From the cell containing the given text, extract its center point as [x, y] coordinate. 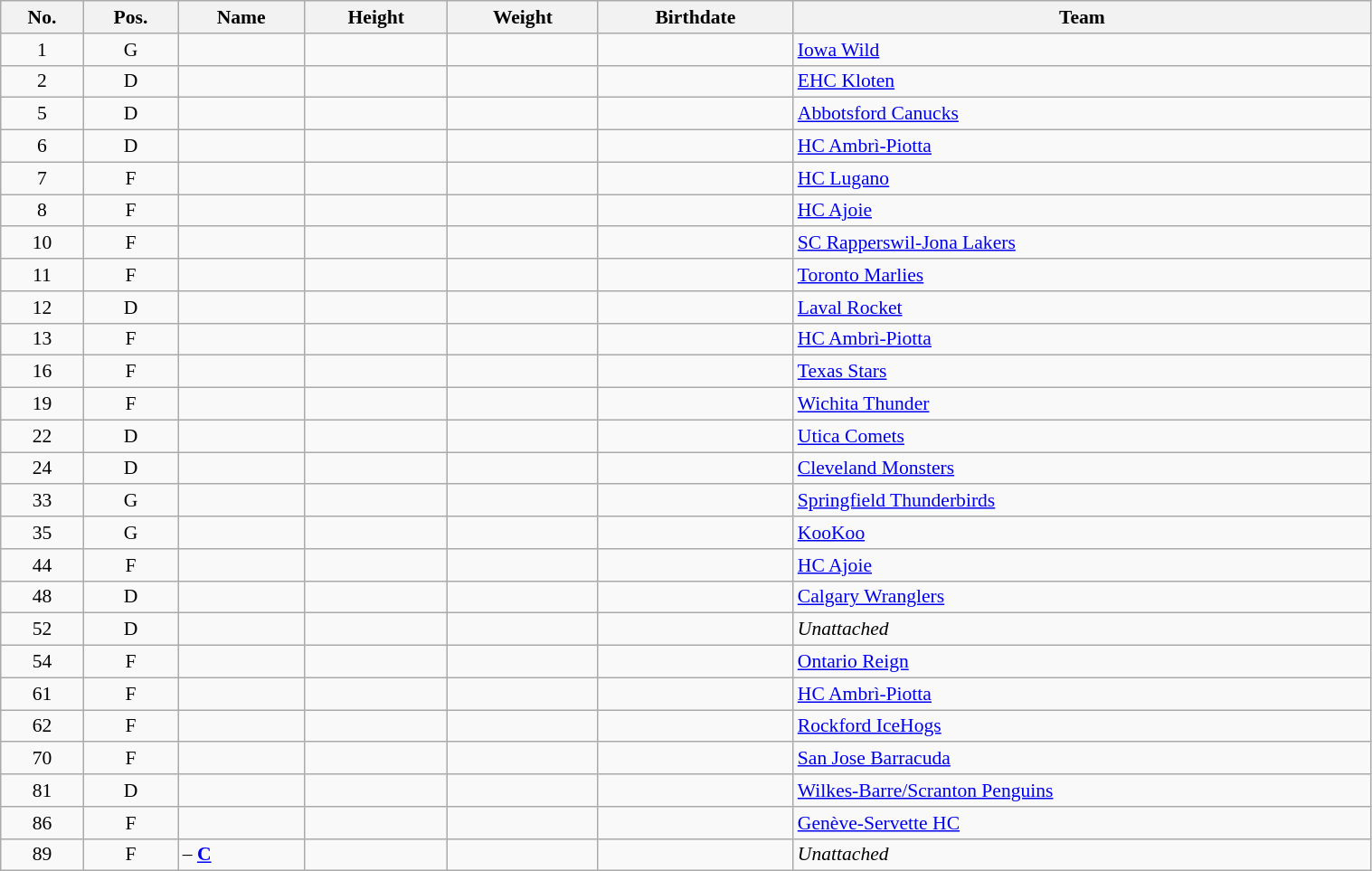
11 [42, 275]
7 [42, 178]
62 [42, 726]
Pos. [130, 17]
Springfield Thunderbirds [1082, 501]
Wilkes-Barre/Scranton Penguins [1082, 791]
33 [42, 501]
Name [241, 17]
86 [42, 823]
Genève-Servette HC [1082, 823]
8 [42, 211]
16 [42, 372]
HC Lugano [1082, 178]
Team [1082, 17]
12 [42, 308]
5 [42, 114]
Texas Stars [1082, 372]
Birthdate [695, 17]
89 [42, 855]
81 [42, 791]
No. [42, 17]
Rockford IceHogs [1082, 726]
Toronto Marlies [1082, 275]
Ontario Reign [1082, 662]
SC Rapperswil-Jona Lakers [1082, 243]
54 [42, 662]
48 [42, 597]
35 [42, 533]
1 [42, 50]
KooKoo [1082, 533]
Laval Rocket [1082, 308]
Height [376, 17]
Calgary Wranglers [1082, 597]
61 [42, 694]
Wichita Thunder [1082, 404]
Utica Comets [1082, 436]
2 [42, 81]
13 [42, 339]
52 [42, 630]
Iowa Wild [1082, 50]
Weight [523, 17]
70 [42, 759]
EHC Kloten [1082, 81]
19 [42, 404]
San Jose Barracuda [1082, 759]
6 [42, 147]
22 [42, 436]
Abbotsford Canucks [1082, 114]
– C [241, 855]
Cleveland Monsters [1082, 469]
24 [42, 469]
10 [42, 243]
44 [42, 565]
